Detect which cell encompasses the target text, then output its [X, Y] center coordinate. 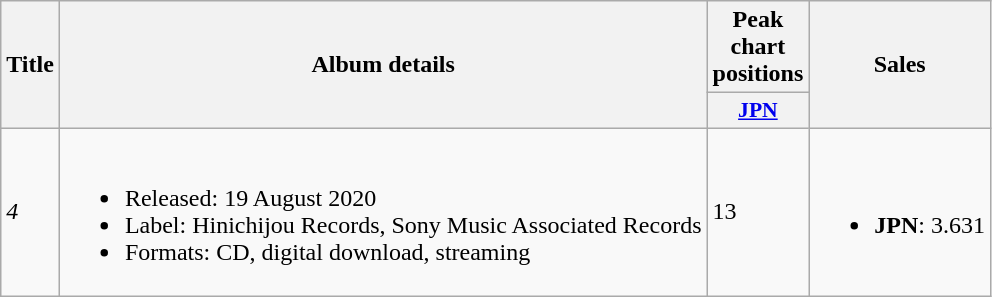
Album details [383, 65]
Released: 19 August 2020Label: Hinichijou Records, Sony Music Associated RecordsFormats: CD, digital download, streaming [383, 212]
Title [30, 65]
JPN: 3.631 [900, 212]
Peak chart positions [758, 47]
JPN [758, 111]
Sales [900, 65]
4 [30, 212]
13 [758, 212]
